Find where the given text appears and provide that cell's center as [X, Y] coordinate. 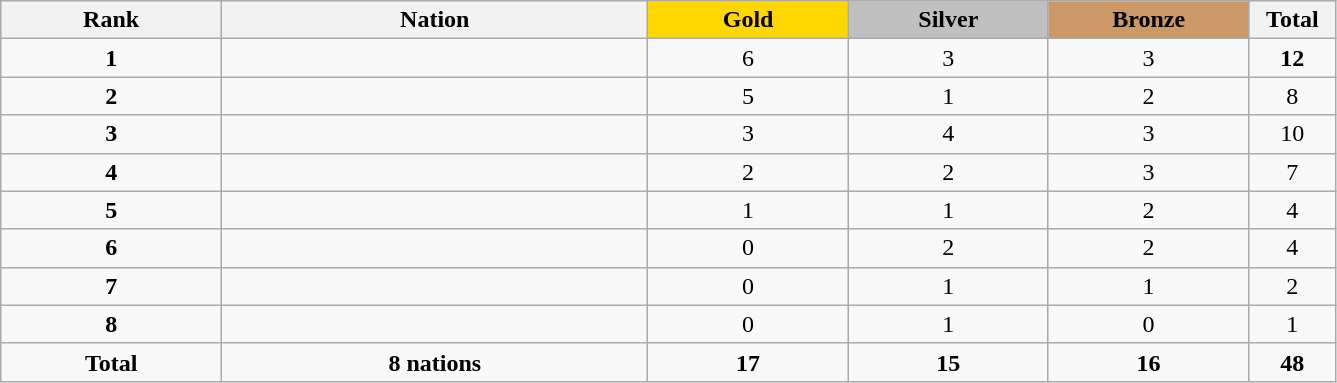
Nation [435, 20]
10 [1292, 134]
12 [1292, 58]
48 [1292, 362]
Rank [112, 20]
16 [1148, 362]
Bronze [1148, 20]
15 [948, 362]
8 nations [435, 362]
Silver [948, 20]
17 [748, 362]
Gold [748, 20]
